Scan for the cell matching the given text and deliver its [x, y] coordinate at center. 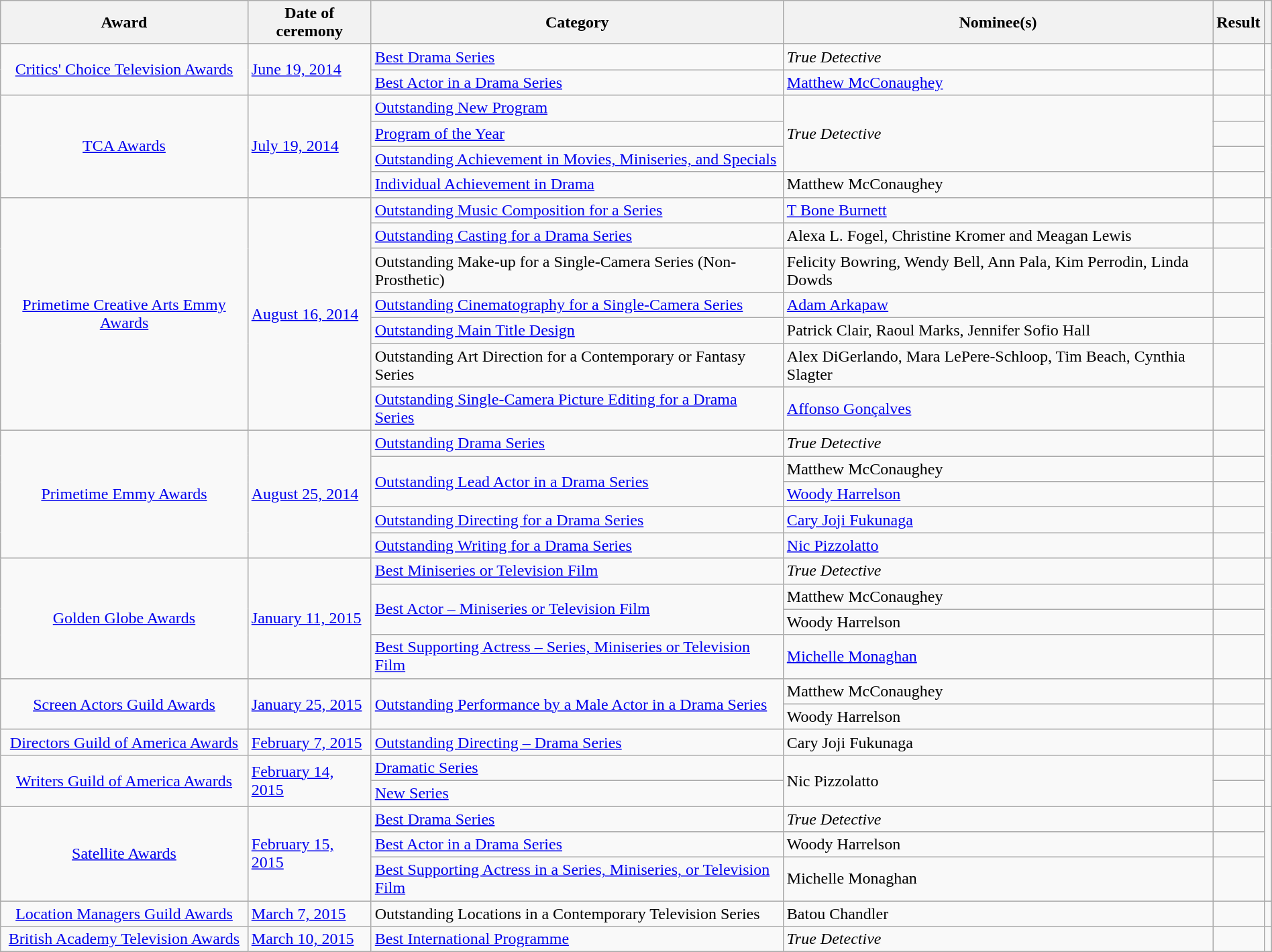
Primetime Emmy Awards [125, 494]
Primetime Creative Arts Emmy Awards [125, 314]
Best Miniseries or Television Film [577, 571]
Patrick Clair, Raoul Marks, Jennifer Sofio Hall [998, 330]
Outstanding Drama Series [577, 443]
Category [577, 23]
Alexa L. Fogel, Christine Kromer and Meagan Lewis [998, 235]
August 16, 2014 [309, 314]
Best International Programme [577, 939]
Outstanding Main Title Design [577, 330]
February 14, 2015 [309, 780]
Outstanding New Program [577, 108]
August 25, 2014 [309, 494]
February 15, 2015 [309, 853]
British Academy Television Awards [125, 939]
Alex DiGerlando, Mara LePere-Schloop, Tim Beach, Cynthia Slagter [998, 365]
July 19, 2014 [309, 146]
March 7, 2015 [309, 914]
Outstanding Make-up for a Single-Camera Series (Non-Prosthetic) [577, 270]
Batou Chandler [998, 914]
February 7, 2015 [309, 742]
Outstanding Locations in a Contemporary Television Series [577, 914]
Outstanding Music Composition for a Series [577, 210]
January 25, 2015 [309, 704]
Outstanding Writing for a Drama Series [577, 545]
Critics' Choice Television Awards [125, 70]
Outstanding Directing for a Drama Series [577, 520]
Location Managers Guild Awards [125, 914]
New Series [577, 793]
Satellite Awards [125, 853]
Directors Guild of America Awards [125, 742]
Screen Actors Guild Awards [125, 704]
Felicity Bowring, Wendy Bell, Ann Pala, Kim Perrodin, Linda Dowds [998, 270]
Award [125, 23]
Outstanding Achievement in Movies, Miniseries, and Specials [577, 159]
Best Supporting Actress in a Series, Miniseries, or Television Film [577, 879]
March 10, 2015 [309, 939]
June 19, 2014 [309, 70]
TCA Awards [125, 146]
Writers Guild of America Awards [125, 780]
Dramatic Series [577, 768]
T Bone Burnett [998, 210]
Nominee(s) [998, 23]
Individual Achievement in Drama [577, 184]
Outstanding Casting for a Drama Series [577, 235]
Outstanding Lead Actor in a Drama Series [577, 482]
Program of the Year [577, 134]
Adam Arkapaw [998, 305]
Date of ceremony [309, 23]
Outstanding Directing – Drama Series [577, 742]
Affonso Gonçalves [998, 409]
Outstanding Art Direction for a Contemporary or Fantasy Series [577, 365]
Best Actor – Miniseries or Television Film [577, 609]
Best Supporting Actress – Series, Miniseries or Television Film [577, 656]
Outstanding Performance by a Male Actor in a Drama Series [577, 704]
Outstanding Cinematography for a Single-Camera Series [577, 305]
Outstanding Single-Camera Picture Editing for a Drama Series [577, 409]
Golden Globe Awards [125, 619]
January 11, 2015 [309, 619]
Result [1238, 23]
